Provide the (X, Y) coordinate of the cell's center where the given text is located.  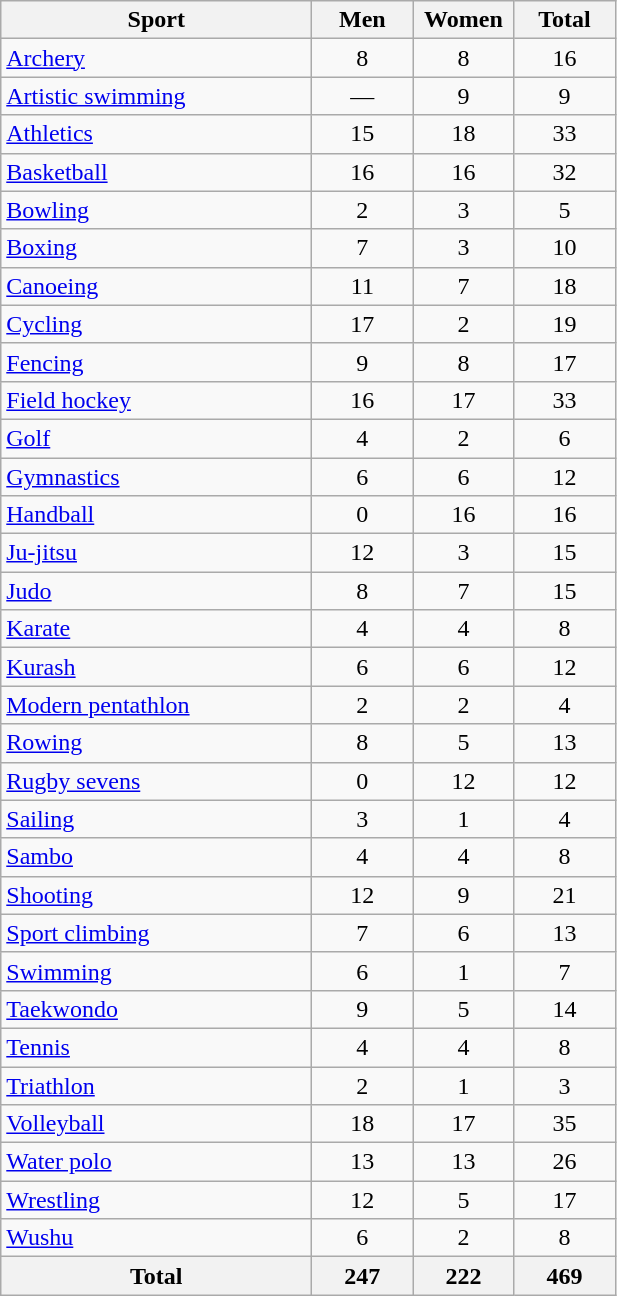
— (362, 96)
Wushu (156, 1238)
Canoeing (156, 286)
Fencing (156, 362)
Judo (156, 591)
Taekwondo (156, 1009)
Gymnastics (156, 477)
Shooting (156, 895)
Wrestling (156, 1200)
Handball (156, 515)
Boxing (156, 248)
Tennis (156, 1047)
10 (564, 248)
Rugby sevens (156, 781)
Modern pentathlon (156, 705)
32 (564, 172)
Field hockey (156, 400)
Athletics (156, 134)
Bowling (156, 210)
Swimming (156, 971)
Cycling (156, 324)
26 (564, 1162)
Basketball (156, 172)
222 (464, 1276)
14 (564, 1009)
469 (564, 1276)
Volleyball (156, 1124)
Karate (156, 629)
Ju-jitsu (156, 553)
Archery (156, 58)
Women (464, 20)
Kurash (156, 667)
Golf (156, 438)
21 (564, 895)
11 (362, 286)
Triathlon (156, 1085)
Sport climbing (156, 933)
Sambo (156, 857)
Water polo (156, 1162)
19 (564, 324)
Rowing (156, 743)
Artistic swimming (156, 96)
35 (564, 1124)
Sailing (156, 819)
Sport (156, 20)
247 (362, 1276)
Men (362, 20)
